Extract the (X, Y) coordinate from the center of the cell holding the provided text.  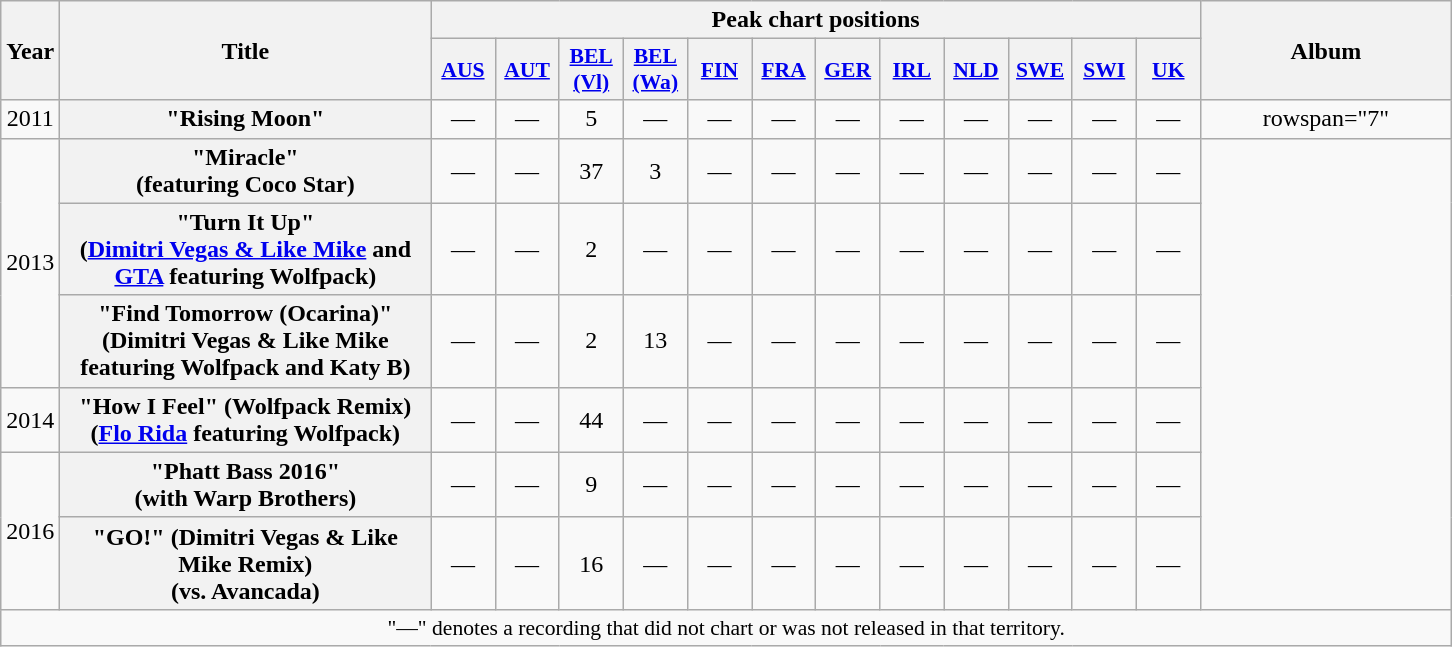
16 (591, 563)
FIN (719, 70)
BEL (Wa) (655, 70)
"Rising Moon" (246, 119)
Year (30, 50)
Peak chart positions (816, 20)
5 (591, 119)
37 (591, 170)
"Find Tomorrow (Ocarina)"(Dimitri Vegas & Like Mike featuring Wolfpack and Katy B) (246, 341)
"GO!" (Dimitri Vegas & Like Mike Remix) (vs. Avancada) (246, 563)
"How I Feel" (Wolfpack Remix) (Flo Rida featuring Wolfpack) (246, 420)
2014 (30, 420)
AUT (527, 70)
AUS (463, 70)
"Miracle" (featuring Coco Star) (246, 170)
"—" denotes a recording that did not chart or was not released in that territory. (726, 627)
2013 (30, 262)
IRL (912, 70)
2016 (30, 530)
SWE (1040, 70)
Album (1326, 50)
BEL (Vl) (591, 70)
13 (655, 341)
"Phatt Bass 2016" (with Warp Brothers) (246, 484)
SWI (1104, 70)
GER (848, 70)
44 (591, 420)
"Turn It Up" (Dimitri Vegas & Like Mike and GTA featuring Wolfpack) (246, 249)
FRA (784, 70)
Title (246, 50)
UK (1168, 70)
rowspan="7" (1326, 119)
NLD (976, 70)
3 (655, 170)
2011 (30, 119)
9 (591, 484)
